For the text-containing cell, return its midpoint in (X, Y) coordinate format. 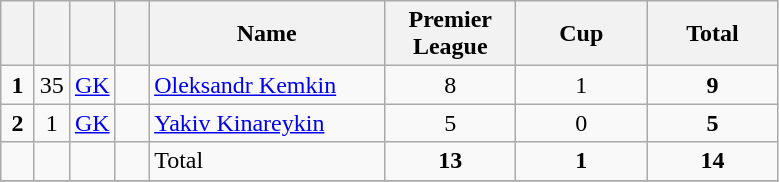
35 (52, 85)
14 (712, 161)
9 (712, 85)
Oleksandr Kemkin (267, 85)
Name (267, 34)
8 (450, 85)
Premier League (450, 34)
Yakiv Kinareykin (267, 123)
13 (450, 161)
0 (582, 123)
Cup (582, 34)
2 (18, 123)
